Determine the (x, y) coordinate at the center of the cell enclosing the given text.  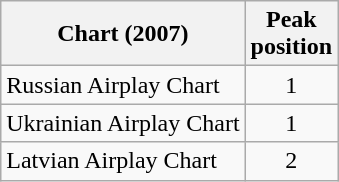
2 (291, 161)
Russian Airplay Chart (123, 85)
Peakposition (291, 34)
Latvian Airplay Chart (123, 161)
Ukrainian Airplay Chart (123, 123)
Chart (2007) (123, 34)
